Pinpoint the cell where the given text exists, returning its (x, y) midpoint coordinate. 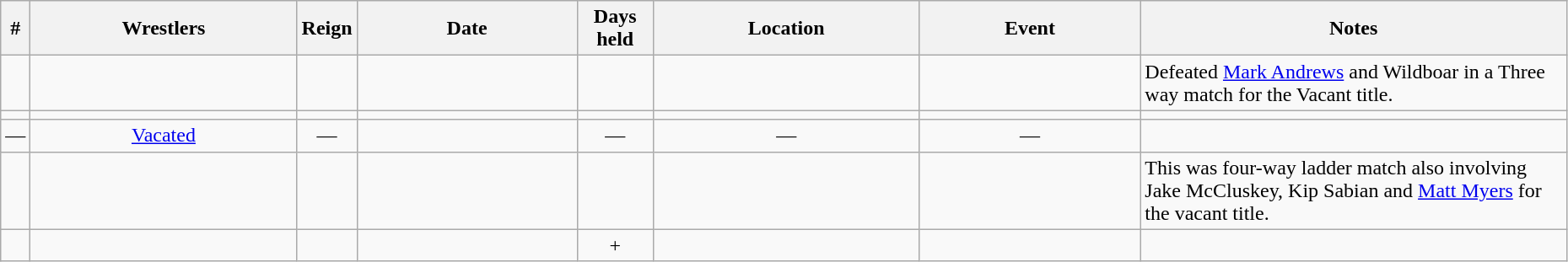
Notes (1354, 29)
This was four-way ladder match also involving Jake McCluskey, Kip Sabian and Matt Myers for the vacant title. (1354, 190)
Location (786, 29)
Event (1030, 29)
+ (615, 245)
Reign (327, 29)
Date (467, 29)
Defeated Mark Andrews and Wildboar in a Three way match for the Vacant title. (1354, 83)
# (15, 29)
Wrestlers (164, 29)
Daysheld (615, 29)
Vacated (164, 136)
